Provide the (X, Y) coordinate of the cell's center where the given text is located.  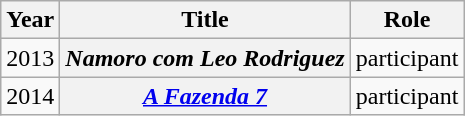
Title (205, 20)
2014 (30, 96)
2013 (30, 58)
Year (30, 20)
Namoro com Leo Rodriguez (205, 58)
A Fazenda 7 (205, 96)
Role (407, 20)
